Capture the cell that displays the provided text and extract its (x, y) central coordinate. 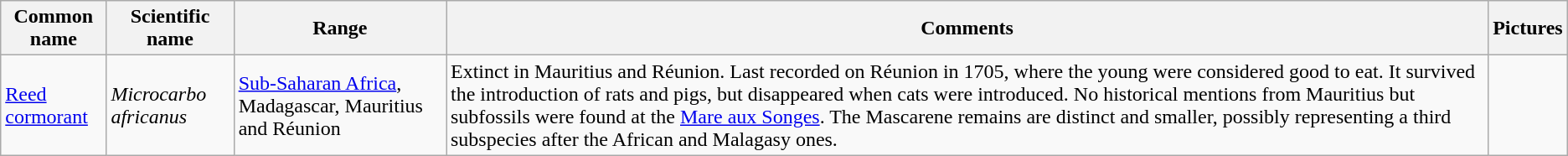
Microcarbo africanus (170, 106)
Reed cormorant (54, 106)
Scientific name (170, 29)
Common name (54, 29)
Pictures (1528, 29)
Comments (967, 29)
Range (340, 29)
Sub-Saharan Africa, Madagascar, Mauritius and Réunion (340, 106)
